Output the [x, y] coordinate of the center of the cell containing the given text.  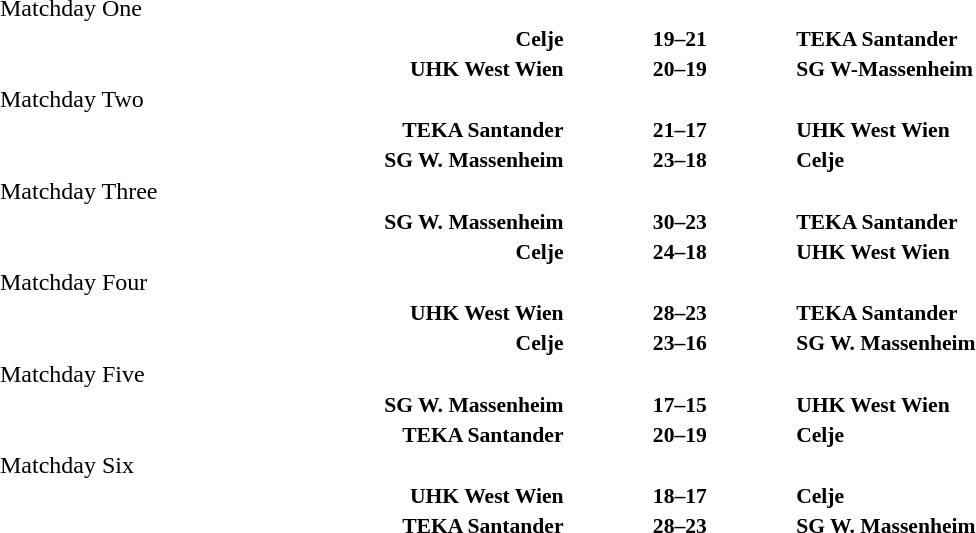
19–21 [680, 38]
23–18 [680, 160]
28–23 [680, 313]
23–16 [680, 343]
18–17 [680, 496]
17–15 [680, 404]
24–18 [680, 252]
21–17 [680, 130]
30–23 [680, 222]
